Find where the given text appears and provide that cell's center as (x, y) coordinate. 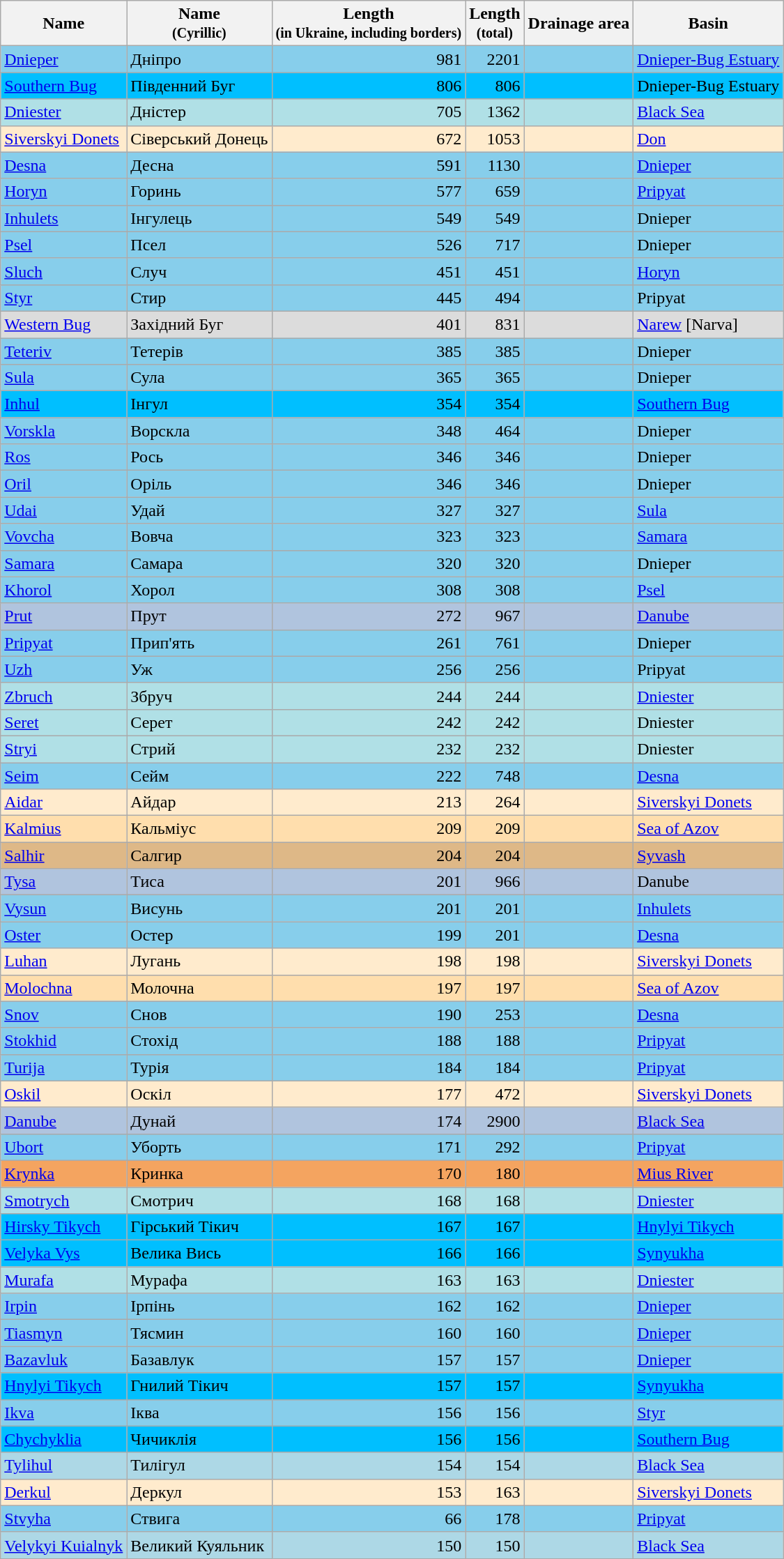
401 (369, 324)
Derkul (64, 1492)
Vovcha (64, 537)
Чичиклія (199, 1439)
170 (369, 1173)
659 (495, 192)
Кринка (199, 1173)
Syvash (708, 855)
Інгулець (199, 218)
272 (369, 616)
Mius River (708, 1173)
Десна (199, 165)
Ubort (64, 1147)
445 (369, 298)
Айдар (199, 803)
Серет (199, 722)
174 (369, 1120)
171 (369, 1147)
Остер (199, 935)
705 (369, 112)
Ikva (64, 1413)
Горинь (199, 192)
Рось (199, 457)
Тиса (199, 882)
Деркул (199, 1492)
981 (369, 59)
Vysun (64, 908)
Мурафа (199, 1280)
Західний Буг (199, 324)
Irpin (64, 1307)
Гнилий Тікич (199, 1386)
Прут (199, 616)
Сіверський Донець (199, 139)
Молочна (199, 988)
Салгир (199, 855)
966 (495, 882)
Oril (64, 484)
831 (495, 324)
Удай (199, 510)
Kalmius (64, 829)
Snov (64, 1014)
Velyka Vys (64, 1254)
177 (369, 1094)
Стохід (199, 1041)
222 (369, 776)
Інгул (199, 404)
Salhir (64, 855)
Оріль (199, 484)
Prut (64, 616)
213 (369, 803)
180 (495, 1173)
Велика Вись (199, 1254)
Вовча (199, 537)
464 (495, 431)
Хорол (199, 590)
Дунай (199, 1120)
Luhan (64, 961)
Seret (64, 722)
Гірський Тікич (199, 1227)
Oskil (64, 1094)
292 (495, 1147)
Снов (199, 1014)
178 (495, 1519)
Stokhid (64, 1041)
Tiasmyn (64, 1333)
Случ (199, 271)
2201 (495, 59)
Тясмин (199, 1333)
Уж (199, 669)
264 (495, 803)
Іква (199, 1413)
672 (369, 139)
Оскiл (199, 1094)
Aidar (64, 803)
Vorskla (64, 431)
1130 (495, 165)
Ворскла (199, 431)
Сейм (199, 776)
Drainage area (578, 24)
Zbruch (64, 696)
472 (495, 1094)
Сула (199, 378)
761 (495, 643)
Smotrych (64, 1200)
Тилігул (199, 1466)
Стир (199, 298)
Turija (64, 1067)
Teteriv (64, 351)
Murafa (64, 1280)
Length (total) (495, 24)
Ros (64, 457)
Смотрич (199, 1200)
Прип'ять (199, 643)
Псел (199, 245)
Length (in Ukraine, including borders) (369, 24)
Південний Буг (199, 86)
Chychyklia (64, 1439)
Hirsky Tikych (64, 1227)
Tylihul (64, 1466)
Висунь (199, 908)
Самара (199, 563)
Narew [Narva] (708, 324)
Udai (64, 510)
526 (369, 245)
Velykyi Kuialnyk (64, 1545)
494 (495, 298)
199 (369, 935)
Дніпро (199, 59)
Stryi (64, 749)
190 (369, 1014)
Oster (64, 935)
Лугань (199, 961)
Кальміус (199, 829)
1053 (495, 139)
717 (495, 245)
348 (369, 431)
Уборть (199, 1147)
Дністер (199, 112)
Bazavluk (64, 1360)
967 (495, 616)
Ірпінь (199, 1307)
1362 (495, 112)
Tysa (64, 882)
Великий Куяльник (199, 1545)
577 (369, 192)
153 (369, 1492)
Khorol (64, 590)
Name(Cyrillic) (199, 24)
591 (369, 165)
Basin (708, 24)
Uzh (64, 669)
748 (495, 776)
Name (64, 24)
Турія (199, 1067)
2900 (495, 1120)
Тетерів (199, 351)
261 (369, 643)
253 (495, 1014)
Krynka (64, 1173)
Stvyha (64, 1519)
Don (708, 139)
Ствига (199, 1519)
Базавлук (199, 1360)
Sluch (64, 271)
Inhul (64, 404)
66 (369, 1519)
Збруч (199, 696)
Seim (64, 776)
Стрий (199, 749)
Molochna (64, 988)
Western Bug (64, 324)
